From the cell containing the given text, extract its center point as [x, y] coordinate. 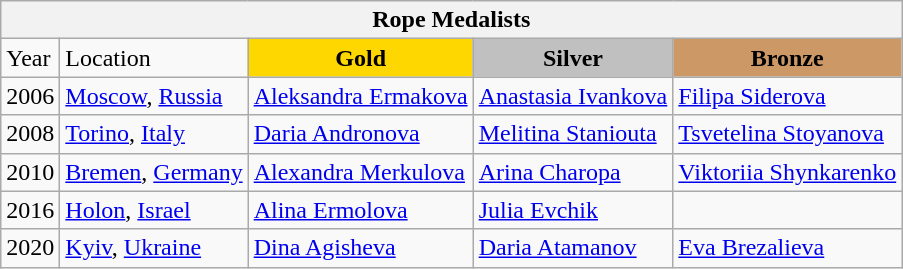
Holon, Israel [154, 210]
Silver [573, 58]
Year [30, 58]
Anastasia Ivankova [573, 96]
Rope Medalists [452, 20]
Bremen, Germany [154, 172]
2008 [30, 134]
Daria Atamanov [573, 248]
2016 [30, 210]
Arina Charopa [573, 172]
Eva Brezalieva [788, 248]
Julia Evchik [573, 210]
Alina Ermolova [360, 210]
Alexandra Merkulova [360, 172]
Melitina Staniouta [573, 134]
Daria Andronova [360, 134]
2020 [30, 248]
Gold [360, 58]
Tsvetelina Stoyanova [788, 134]
Bronze [788, 58]
Filipa Siderova [788, 96]
Dina Agisheva [360, 248]
Aleksandra Ermakova [360, 96]
Location [154, 58]
Moscow, Russia [154, 96]
2010 [30, 172]
Torino, Italy [154, 134]
Kyiv, Ukraine [154, 248]
2006 [30, 96]
Viktoriia Shynkarenko [788, 172]
